Pinpoint the cell where the given text exists, returning its [X, Y] midpoint coordinate. 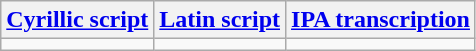
Cyrillic script [78, 20]
Latin script [220, 20]
IPA transcription [381, 20]
